Extract the (X, Y) coordinate from the center of the cell holding the provided text.  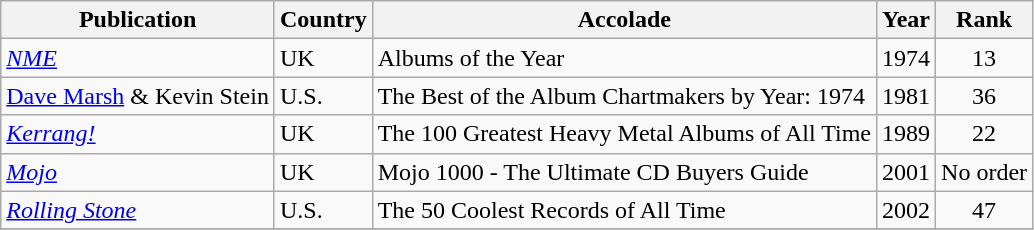
36 (984, 96)
47 (984, 210)
The 100 Greatest Heavy Metal Albums of All Time (624, 134)
NME (138, 58)
The Best of the Album Chartmakers by Year: 1974 (624, 96)
1981 (906, 96)
1974 (906, 58)
Mojo 1000 - The Ultimate CD Buyers Guide (624, 172)
Mojo (138, 172)
The 50 Coolest Records of All Time (624, 210)
2002 (906, 210)
No order (984, 172)
Accolade (624, 20)
Year (906, 20)
Publication (138, 20)
2001 (906, 172)
13 (984, 58)
Rank (984, 20)
1989 (906, 134)
Kerrang! (138, 134)
Country (323, 20)
22 (984, 134)
Albums of the Year (624, 58)
Rolling Stone (138, 210)
Dave Marsh & Kevin Stein (138, 96)
